Pinpoint the cell where the given text exists, returning its (x, y) midpoint coordinate. 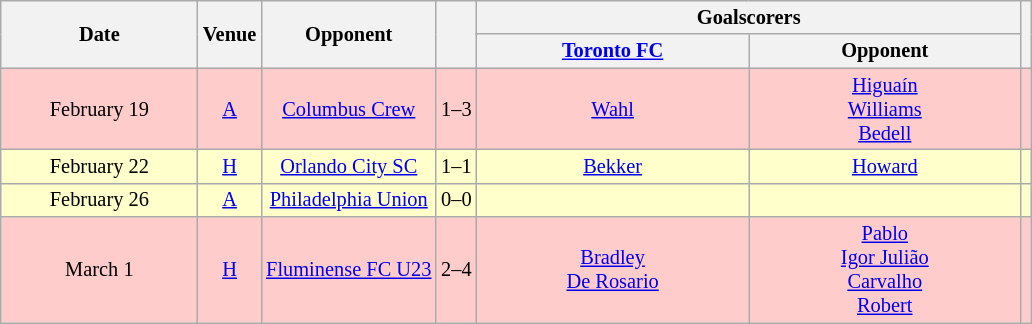
Wahl (613, 109)
Howard (885, 166)
March 1 (100, 270)
0–0 (456, 200)
2–4 (456, 270)
Venue (230, 34)
Bekker (613, 166)
Columbus Crew (348, 109)
February 19 (100, 109)
Toronto FC (613, 51)
Pablo Igor Julião Carvalho Robert (885, 270)
Fluminense FC U23 (348, 270)
February 26 (100, 200)
February 22 (100, 166)
Orlando City SC (348, 166)
Bradley De Rosario (613, 270)
Goalscorers (749, 17)
1–3 (456, 109)
Philadelphia Union (348, 200)
Higuaín Williams Bedell (885, 109)
Date (100, 34)
1–1 (456, 166)
